From the cell containing the given text, extract its center point as [X, Y] coordinate. 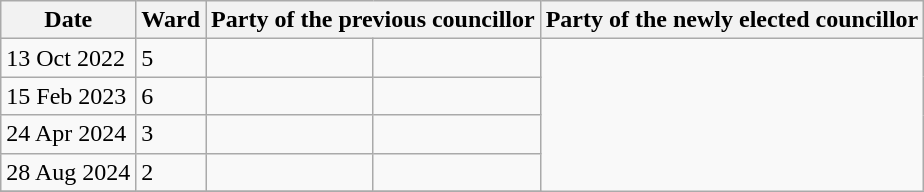
13 Oct 2022 [68, 58]
2 [171, 172]
28 Aug 2024 [68, 172]
Ward [171, 20]
Date [68, 20]
15 Feb 2023 [68, 96]
Party of the newly elected councillor [732, 20]
24 Apr 2024 [68, 134]
6 [171, 96]
Party of the previous councillor [374, 20]
5 [171, 58]
3 [171, 134]
